Return the (X, Y) coordinate for the center point of the cell that contains the specified text.  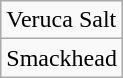
Smackhead (62, 58)
Veruca Salt (62, 20)
